Output the [X, Y] coordinate of the center of the cell containing the given text.  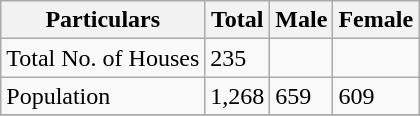
609 [376, 96]
Total No. of Houses [103, 58]
Total [238, 20]
659 [302, 96]
Particulars [103, 20]
1,268 [238, 96]
Female [376, 20]
Population [103, 96]
235 [238, 58]
Male [302, 20]
